Find where the given text appears and provide that cell's center as (x, y) coordinate. 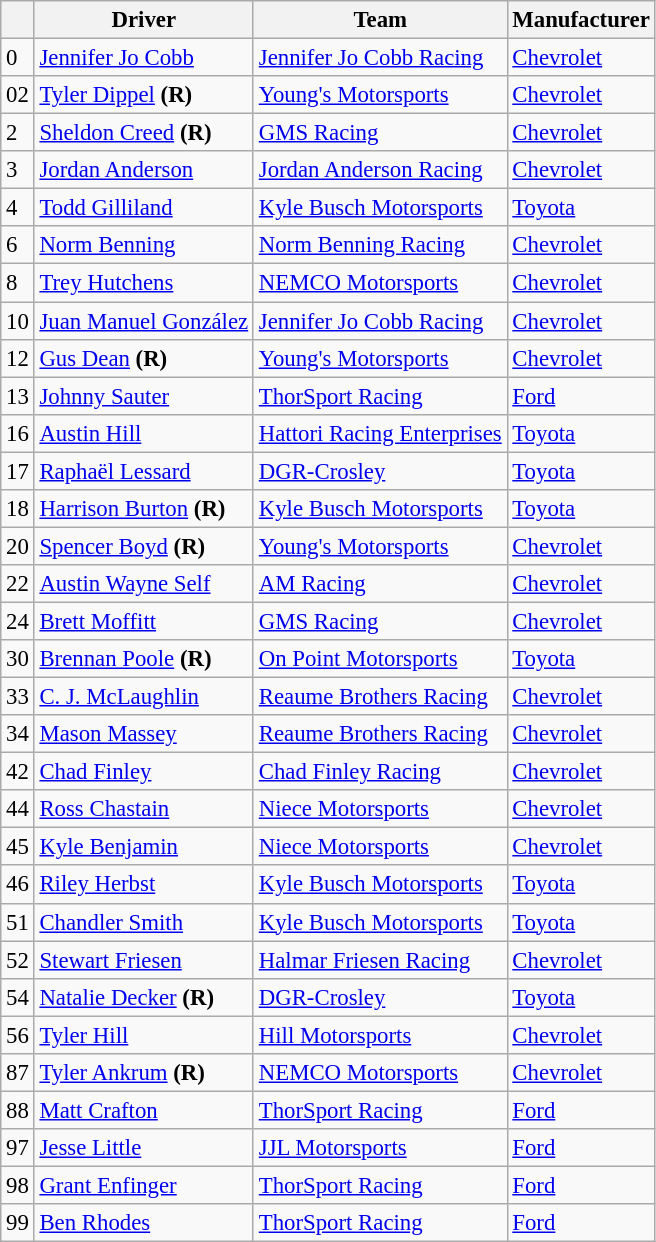
24 (18, 621)
Johnny Sauter (144, 396)
3 (18, 170)
54 (18, 997)
16 (18, 433)
88 (18, 1110)
Halmar Friesen Racing (380, 960)
12 (18, 358)
Norm Benning Racing (380, 245)
99 (18, 1223)
Jesse Little (144, 1148)
Ross Chastain (144, 809)
13 (18, 396)
Trey Hutchens (144, 283)
Norm Benning (144, 245)
33 (18, 697)
8 (18, 283)
Stewart Friesen (144, 960)
Grant Enfinger (144, 1185)
87 (18, 1073)
AM Racing (380, 584)
18 (18, 509)
51 (18, 922)
Riley Herbst (144, 885)
Jennifer Jo Cobb (144, 58)
0 (18, 58)
Driver (144, 20)
Manufacturer (581, 20)
Natalie Decker (R) (144, 997)
Chad Finley (144, 772)
17 (18, 471)
On Point Motorsports (380, 659)
02 (18, 95)
52 (18, 960)
Hill Motorsports (380, 1035)
Gus Dean (R) (144, 358)
Juan Manuel González (144, 321)
Hattori Racing Enterprises (380, 433)
Todd Gilliland (144, 208)
Team (380, 20)
Chad Finley Racing (380, 772)
Ben Rhodes (144, 1223)
98 (18, 1185)
30 (18, 659)
Chandler Smith (144, 922)
22 (18, 584)
Sheldon Creed (R) (144, 133)
Raphaël Lessard (144, 471)
Harrison Burton (R) (144, 509)
4 (18, 208)
Tyler Ankrum (R) (144, 1073)
JJL Motorsports (380, 1148)
Jordan Anderson (144, 170)
34 (18, 734)
Spencer Boyd (R) (144, 546)
Tyler Dippel (R) (144, 95)
Brett Moffitt (144, 621)
6 (18, 245)
Mason Massey (144, 734)
56 (18, 1035)
Jordan Anderson Racing (380, 170)
45 (18, 847)
2 (18, 133)
Brennan Poole (R) (144, 659)
Kyle Benjamin (144, 847)
Matt Crafton (144, 1110)
97 (18, 1148)
42 (18, 772)
44 (18, 809)
C. J. McLaughlin (144, 697)
46 (18, 885)
20 (18, 546)
10 (18, 321)
Austin Wayne Self (144, 584)
Austin Hill (144, 433)
Tyler Hill (144, 1035)
